Locate the cell with the specified text and output its (X, Y) center coordinate. 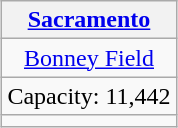
Bonney Field (89, 58)
Sacramento (89, 20)
Capacity: 11,442 (89, 96)
